Find where the given text appears and provide that cell's center as [x, y] coordinate. 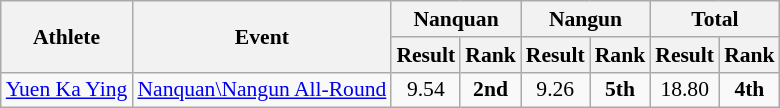
4th [750, 90]
Total [714, 19]
5th [620, 90]
18.80 [684, 90]
Athlete [67, 36]
9.54 [426, 90]
Nanquan [456, 19]
Event [262, 36]
2nd [490, 90]
9.26 [556, 90]
Yuen Ka Ying [67, 90]
Nangun [586, 19]
Nanquan\Nangun All-Round [262, 90]
